From the cell containing the given text, extract its center point as (X, Y) coordinate. 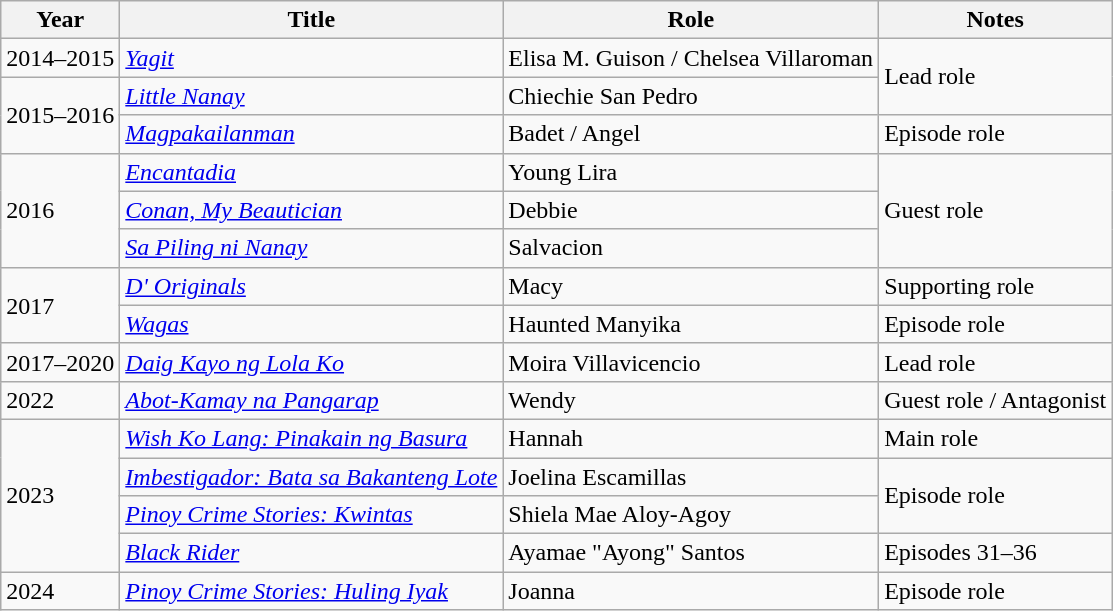
Debbie (691, 210)
Episodes 31–36 (996, 553)
2017 (60, 305)
Guest role (996, 210)
Magpakailanman (312, 134)
Joanna (691, 591)
Moira Villavicencio (691, 362)
Conan, My Beautician (312, 210)
Role (691, 20)
Sa Piling ni Nanay (312, 248)
Abot-Kamay na Pangarap (312, 400)
Title (312, 20)
Shiela Mae Aloy-Agoy (691, 515)
Elisa M. Guison / Chelsea Villaroman (691, 58)
Haunted Manyika (691, 324)
Young Lira (691, 172)
2017–2020 (60, 362)
Joelina Escamillas (691, 477)
Encantadia (312, 172)
2015–2016 (60, 115)
2016 (60, 210)
2014–2015 (60, 58)
Wagas (312, 324)
Main role (996, 438)
Hannah (691, 438)
Chiechie San Pedro (691, 96)
Little Nanay (312, 96)
Salvacion (691, 248)
2024 (60, 591)
Wendy (691, 400)
Notes (996, 20)
Macy (691, 286)
Daig Kayo ng Lola Ko (312, 362)
Ayamae "Ayong" Santos (691, 553)
Guest role / Antagonist (996, 400)
Supporting role (996, 286)
Yagit (312, 58)
Imbestigador: Bata sa Bakanteng Lote (312, 477)
2023 (60, 495)
Pinoy Crime Stories: Kwintas (312, 515)
Pinoy Crime Stories: Huling Iyak (312, 591)
Black Rider (312, 553)
Year (60, 20)
Wish Ko Lang: Pinakain ng Basura (312, 438)
2022 (60, 400)
Badet / Angel (691, 134)
D' Originals (312, 286)
